Return the (x, y) coordinate for the center point of the cell that contains the specified text.  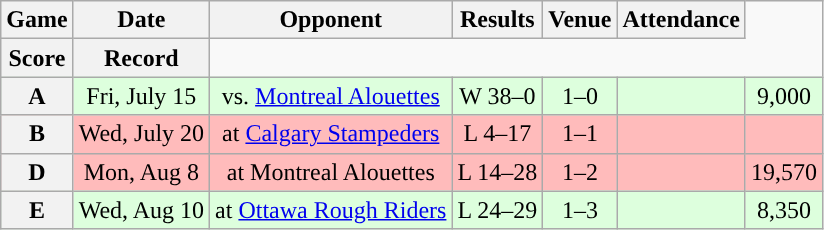
L 4–17 (498, 134)
1–1 (580, 134)
Wed, Aug 10 (141, 210)
Game (37, 20)
19,570 (784, 172)
L 24–29 (498, 210)
1–2 (580, 172)
A (37, 96)
8,350 (784, 210)
1–0 (580, 96)
Mon, Aug 8 (141, 172)
Venue (580, 20)
Attendance (681, 20)
Results (498, 20)
B (37, 134)
Date (141, 20)
W 38–0 (498, 96)
E (37, 210)
Opponent (331, 20)
Wed, July 20 (141, 134)
D (37, 172)
Score (37, 58)
at Montreal Alouettes (331, 172)
at Calgary Stampeders (331, 134)
9,000 (784, 96)
Fri, July 15 (141, 96)
L 14–28 (498, 172)
1–3 (580, 210)
vs. Montreal Alouettes (331, 96)
Record (141, 58)
at Ottawa Rough Riders (331, 210)
